Locate the cell with the specified text and output its [X, Y] center coordinate. 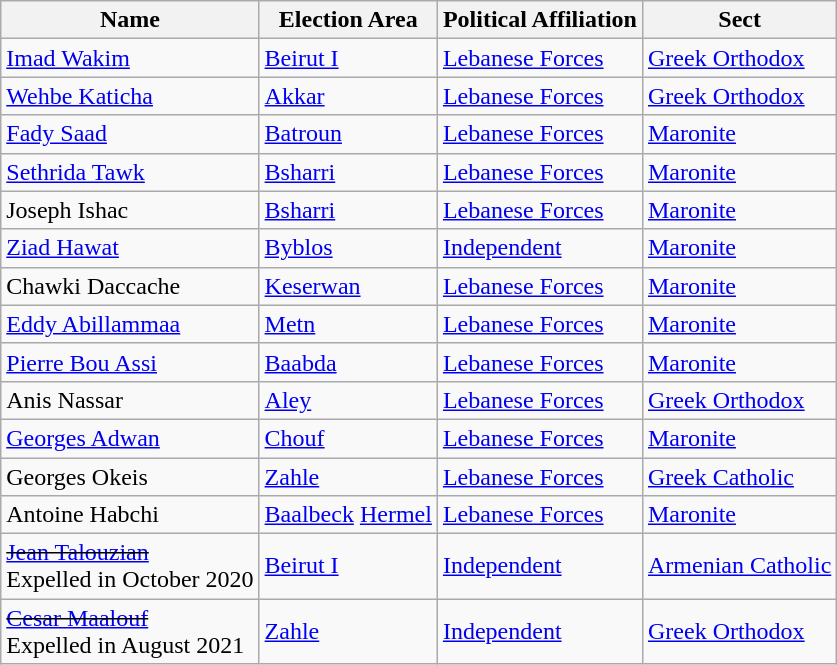
Sect [739, 20]
Fady Saad [130, 134]
Imad Wakim [130, 58]
Metn [348, 324]
Sethrida Tawk [130, 172]
Byblos [348, 248]
Baalbeck Hermel [348, 515]
Greek Catholic [739, 477]
Armenian Catholic [739, 566]
Chawki Daccache [130, 286]
Pierre Bou Assi [130, 362]
Eddy Abillammaa [130, 324]
Georges Okeis [130, 477]
Ziad Hawat [130, 248]
Chouf [348, 438]
Election Area [348, 20]
Antoine Habchi [130, 515]
Aley [348, 400]
Joseph Ishac [130, 210]
Keserwan [348, 286]
Georges Adwan [130, 438]
Name [130, 20]
Baabda [348, 362]
Political Affiliation [540, 20]
Cesar MaaloufExpelled in August 2021 [130, 632]
Wehbe Katicha [130, 96]
Batroun [348, 134]
Anis Nassar [130, 400]
Jean TalouzianExpelled in October 2020 [130, 566]
Akkar [348, 96]
